Locate the cell with the specified text and output its (X, Y) center coordinate. 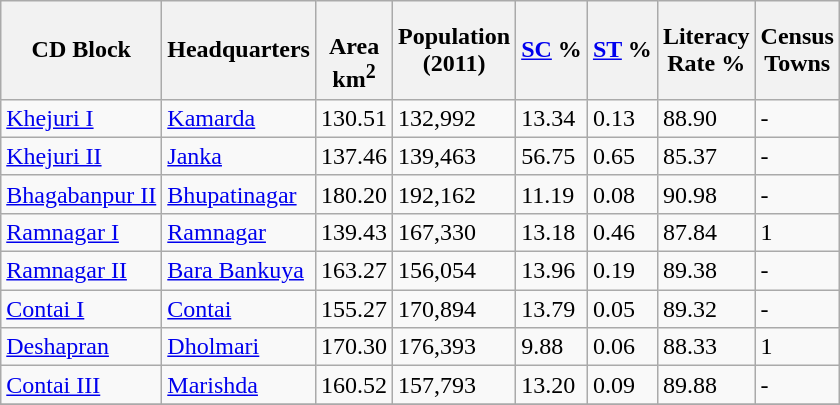
Bhagabanpur II (82, 194)
87.84 (706, 232)
Khejuri I (82, 118)
Marishda (239, 385)
13.79 (552, 309)
180.20 (354, 194)
0.19 (622, 271)
0.09 (622, 385)
Contai I (82, 309)
157,793 (454, 385)
89.32 (706, 309)
Areakm2 (354, 50)
13.20 (552, 385)
Contai (239, 309)
CensusTowns (797, 50)
Dholmari (239, 347)
139.43 (354, 232)
0.05 (622, 309)
192,162 (454, 194)
0.65 (622, 156)
130.51 (354, 118)
Population(2011) (454, 50)
Bhupatinagar (239, 194)
13.18 (552, 232)
Bara Bankuya (239, 271)
0.13 (622, 118)
137.46 (354, 156)
132,992 (454, 118)
0.46 (622, 232)
13.96 (552, 271)
Khejuri II (82, 156)
SC % (552, 50)
11.19 (552, 194)
9.88 (552, 347)
90.98 (706, 194)
88.90 (706, 118)
89.38 (706, 271)
170.30 (354, 347)
0.06 (622, 347)
Contai III (82, 385)
CD Block (82, 50)
156,054 (454, 271)
Literacy Rate % (706, 50)
0.08 (622, 194)
160.52 (354, 385)
88.33 (706, 347)
Kamarda (239, 118)
170,894 (454, 309)
13.34 (552, 118)
Ramnagar (239, 232)
155.27 (354, 309)
ST % (622, 50)
56.75 (552, 156)
89.88 (706, 385)
Janka (239, 156)
167,330 (454, 232)
Headquarters (239, 50)
139,463 (454, 156)
176,393 (454, 347)
163.27 (354, 271)
Ramnagar I (82, 232)
85.37 (706, 156)
Ramnagar II (82, 271)
Deshapran (82, 347)
